Determine the [X, Y] coordinate at the center of the cell enclosing the given text.  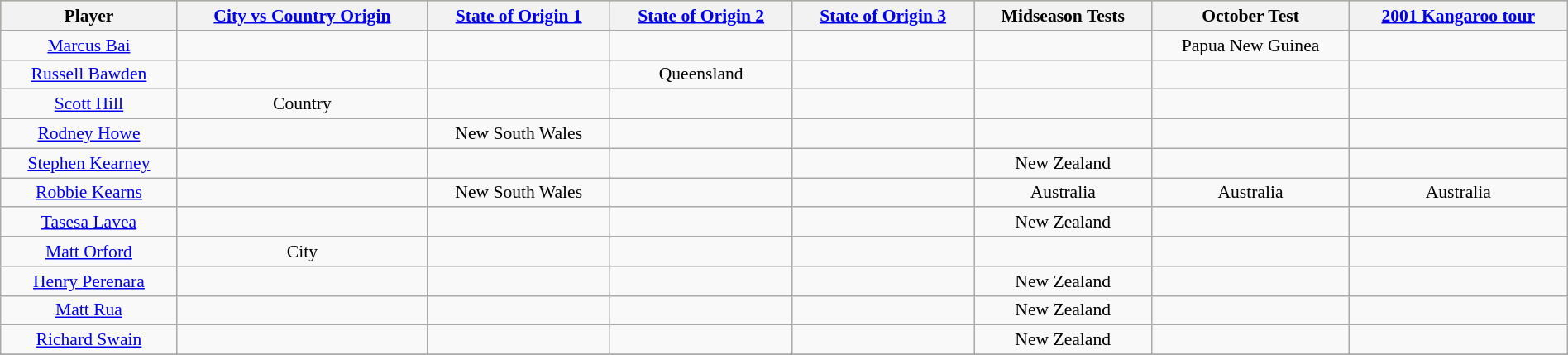
Player [89, 16]
City [302, 252]
Midseason Tests [1064, 16]
Russell Bawden [89, 74]
Richard Swain [89, 340]
State of Origin 2 [701, 16]
Stephen Kearney [89, 163]
Queensland [701, 74]
Matt Orford [89, 252]
2001 Kangaroo tour [1458, 16]
City vs Country Origin [302, 16]
Papua New Guinea [1250, 46]
October Test [1250, 16]
Henry Perenara [89, 281]
Rodney Howe [89, 134]
Matt Rua [89, 310]
Tasesa Lavea [89, 223]
Country [302, 104]
State of Origin 1 [519, 16]
Marcus Bai [89, 46]
State of Origin 3 [883, 16]
Robbie Kearns [89, 193]
Scott Hill [89, 104]
